Return (x, y) of the center of cell containing provided text 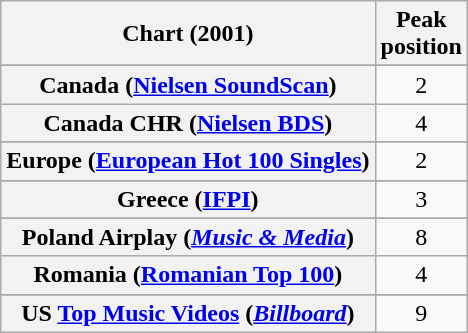
3 (421, 199)
Chart (2001) (188, 34)
Romania (Romanian Top 100) (188, 275)
Europe (European Hot 100 Singles) (188, 161)
Peakposition (421, 34)
Canada (Nielsen SoundScan) (188, 85)
9 (421, 313)
US Top Music Videos (Billboard) (188, 313)
Canada CHR (Nielsen BDS) (188, 123)
Poland Airplay (Music & Media) (188, 237)
Greece (IFPI) (188, 199)
8 (421, 237)
